From the cell containing the given text, extract its center point as [x, y] coordinate. 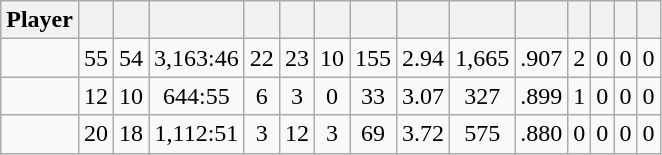
55 [96, 58]
3.07 [424, 96]
6 [262, 96]
69 [374, 134]
3,163:46 [197, 58]
20 [96, 134]
.899 [542, 96]
54 [132, 58]
2 [580, 58]
155 [374, 58]
1,112:51 [197, 134]
33 [374, 96]
23 [296, 58]
1,665 [482, 58]
22 [262, 58]
644:55 [197, 96]
.880 [542, 134]
327 [482, 96]
Player [40, 20]
3.72 [424, 134]
2.94 [424, 58]
18 [132, 134]
.907 [542, 58]
575 [482, 134]
1 [580, 96]
